Pinpoint the cell where the given text exists, returning its (x, y) midpoint coordinate. 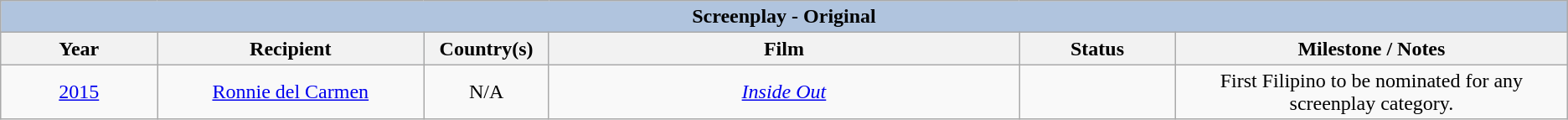
First Filipino to be nominated for any screenplay category. (1372, 92)
Inside Out (784, 92)
Milestone / Notes (1372, 49)
Status (1097, 49)
Ronnie del Carmen (291, 92)
Recipient (291, 49)
2015 (79, 92)
Film (784, 49)
Country(s) (487, 49)
Screenplay - Original (784, 17)
N/A (487, 92)
Year (79, 49)
